Extract the [X, Y] coordinate from the center of the cell holding the provided text.  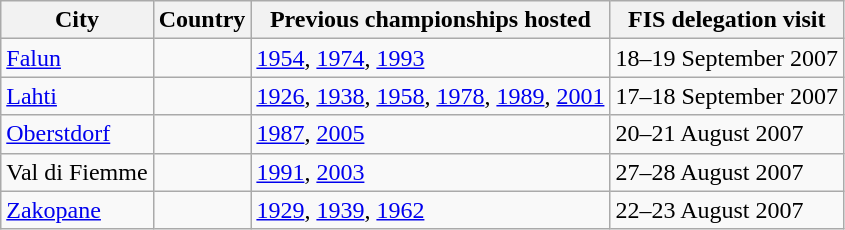
Lahti [77, 96]
20–21 August 2007 [727, 134]
Country [202, 20]
17–18 September 2007 [727, 96]
1987, 2005 [430, 134]
18–19 September 2007 [727, 58]
1926, 1938, 1958, 1978, 1989, 2001 [430, 96]
City [77, 20]
1954, 1974, 1993 [430, 58]
22–23 August 2007 [727, 210]
FIS delegation visit [727, 20]
Val di Fiemme [77, 172]
1991, 2003 [430, 172]
Oberstdorf [77, 134]
27–28 August 2007 [727, 172]
1929, 1939, 1962 [430, 210]
Falun [77, 58]
Zakopane [77, 210]
Previous championships hosted [430, 20]
